Extract the (X, Y) coordinate from the center of the cell holding the provided text.  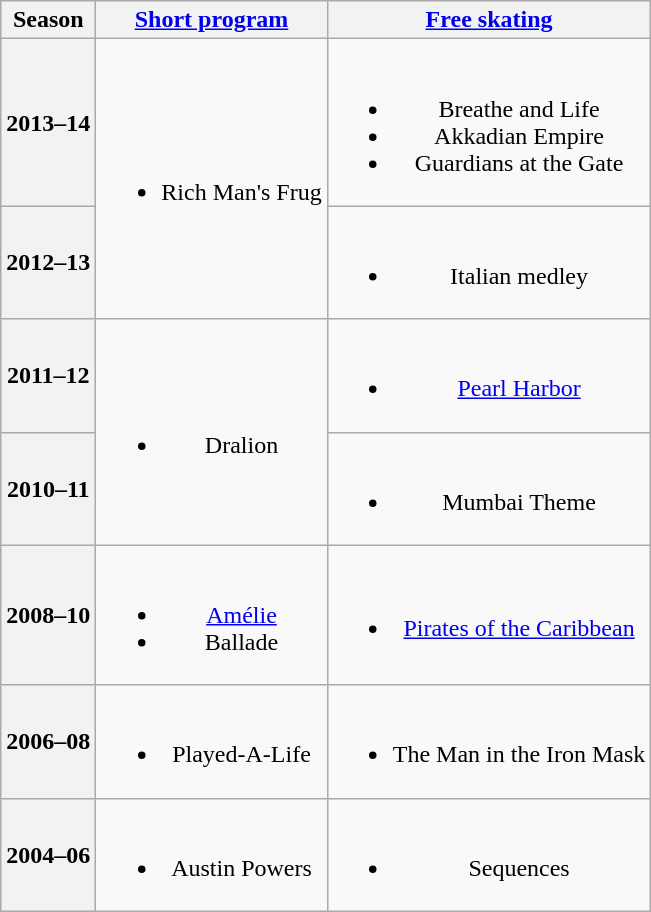
The Man in the Iron Mask (489, 742)
Pirates of the Caribbean (489, 615)
Breathe and Life Akkadian Empire Guardians at the Gate (489, 122)
Austin Powers (212, 854)
Free skating (489, 20)
2013–14 (48, 122)
Italian medley (489, 262)
Rich Man's Frug (212, 179)
Dralion (212, 432)
Season (48, 20)
2004–06 (48, 854)
Mumbai Theme (489, 488)
2011–12 (48, 376)
2008–10 (48, 615)
Amélie Ballade (212, 615)
2006–08 (48, 742)
2012–13 (48, 262)
Short program (212, 20)
2010–11 (48, 488)
Sequences (489, 854)
Played-A-Life (212, 742)
Pearl Harbor (489, 376)
